Capture the cell that displays the provided text and extract its [x, y] central coordinate. 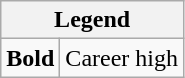
Bold [30, 58]
Legend [92, 20]
Career high [122, 58]
